Search for the cell housing the specified text and yield its (X, Y) center coordinate. 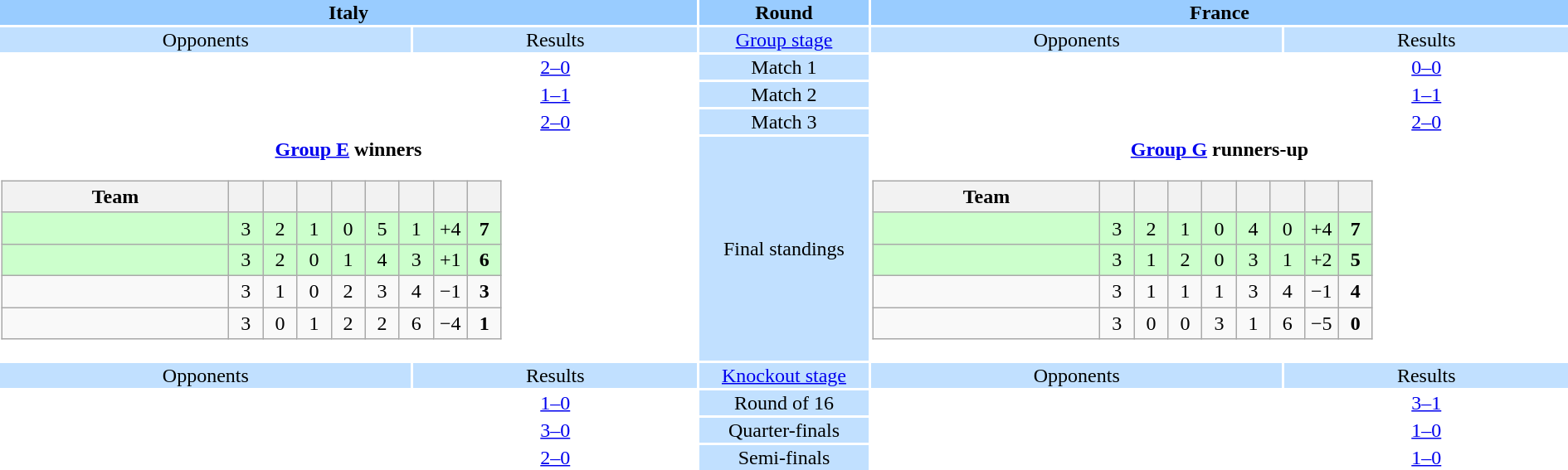
Round (784, 12)
Group stage (784, 40)
Group G runners-up Team 3 2 1 0 4 0 +4 7 3 1 2 0 3 1 +2 5 3 1 1 1 3 4 −1 4 3 0 0 3 1 6 −5 0 (1220, 249)
Group E winners Team 3 2 1 0 5 1 +4 7 3 2 0 1 4 3 +1 6 3 1 0 2 3 4 −1 3 3 0 1 2 2 6 −4 1 (348, 249)
Final standings (784, 249)
Round of 16 (784, 403)
3–0 (556, 430)
+2 (1321, 259)
−5 (1321, 322)
Match 2 (784, 94)
Knockout stage (784, 376)
3–1 (1427, 403)
Italy (348, 12)
+1 (450, 259)
Semi-finals (784, 458)
Match 3 (784, 122)
0–0 (1427, 67)
−4 (450, 322)
Quarter-finals (784, 430)
France (1220, 12)
Match 1 (784, 67)
